For the text-containing cell, return its midpoint in [X, Y] coordinate format. 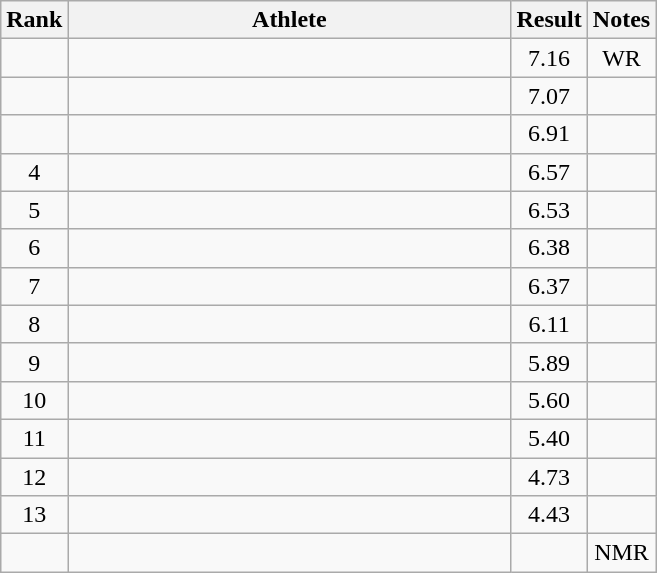
NMR [621, 553]
11 [34, 438]
WR [621, 58]
12 [34, 477]
4 [34, 172]
5.89 [549, 362]
5 [34, 210]
6.91 [549, 134]
6.37 [549, 286]
6.53 [549, 210]
8 [34, 324]
5.40 [549, 438]
6.57 [549, 172]
6 [34, 248]
5.60 [549, 400]
Rank [34, 20]
Athlete [290, 20]
6.38 [549, 248]
6.11 [549, 324]
9 [34, 362]
13 [34, 515]
7.07 [549, 96]
10 [34, 400]
Notes [621, 20]
7.16 [549, 58]
4.73 [549, 477]
4.43 [549, 515]
Result [549, 20]
7 [34, 286]
